Identify which cell holds the provided text, then report its (X, Y) central coordinate. 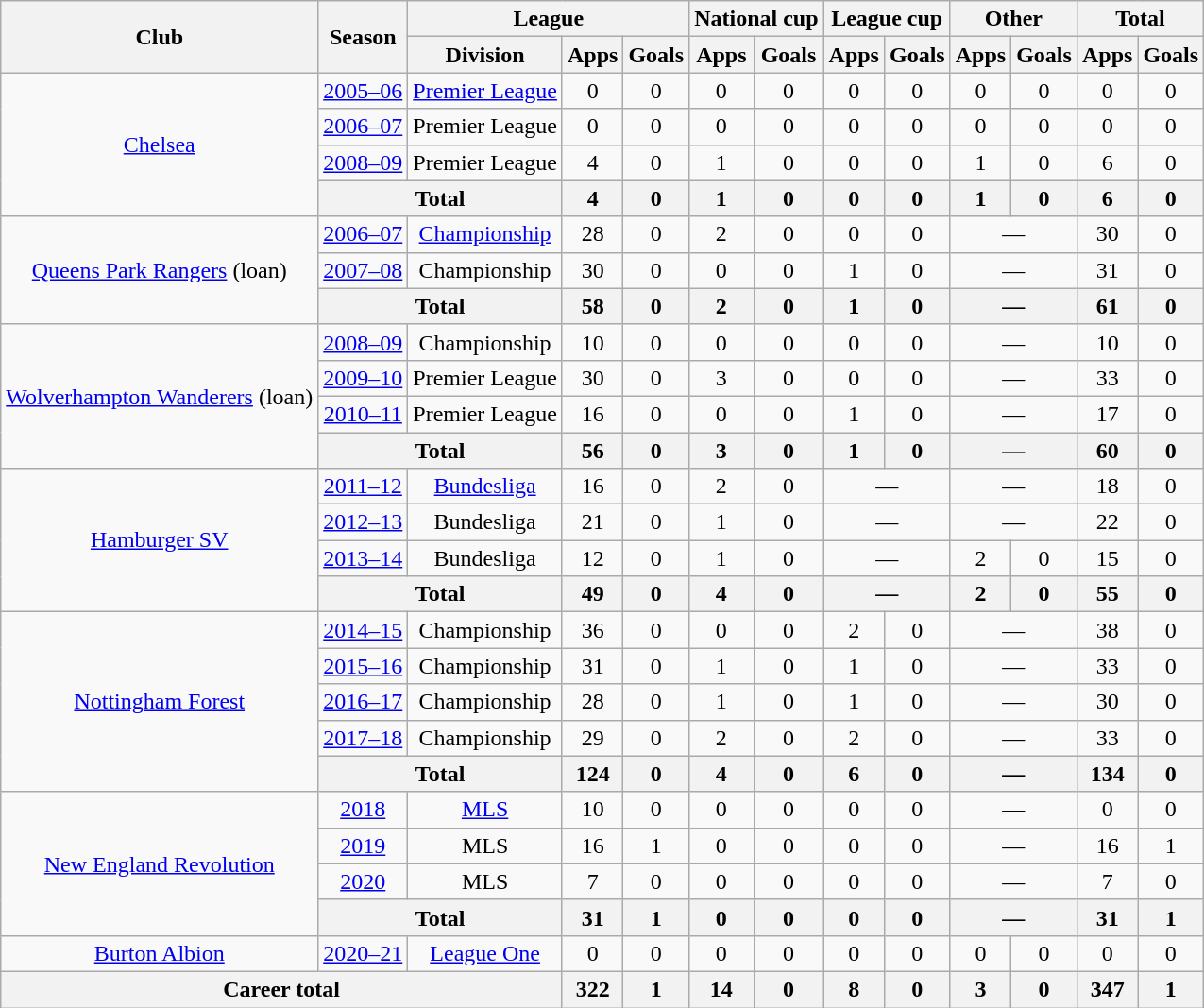
2009–10 (363, 378)
2016–17 (363, 702)
League One (485, 953)
8 (854, 989)
Wolverhampton Wanderers (loan) (160, 396)
Queens Park Rangers (loan) (160, 270)
2010–11 (363, 414)
134 (1107, 774)
29 (592, 738)
17 (1107, 414)
55 (1107, 594)
124 (592, 774)
347 (1107, 989)
2012–13 (363, 522)
Division (485, 55)
New England Revolution (160, 863)
Nottingham Forest (160, 702)
2017–18 (363, 738)
2018 (363, 810)
Burton Albion (160, 953)
Other (1013, 19)
15 (1107, 558)
2019 (363, 846)
12 (592, 558)
61 (1107, 306)
58 (592, 306)
2005–06 (363, 91)
49 (592, 594)
League (549, 19)
2020 (363, 881)
Chelsea (160, 145)
14 (721, 989)
Season (363, 37)
2020–21 (363, 953)
22 (1107, 522)
56 (592, 451)
2007–08 (363, 270)
National cup (756, 19)
38 (1107, 630)
60 (1107, 451)
322 (592, 989)
Hamburger SV (160, 540)
Career total (281, 989)
21 (592, 522)
2015–16 (363, 666)
2013–14 (363, 558)
18 (1107, 487)
League cup (887, 19)
2011–12 (363, 487)
36 (592, 630)
2014–15 (363, 630)
Club (160, 37)
